Detect which cell encompasses the target text, then output its [x, y] center coordinate. 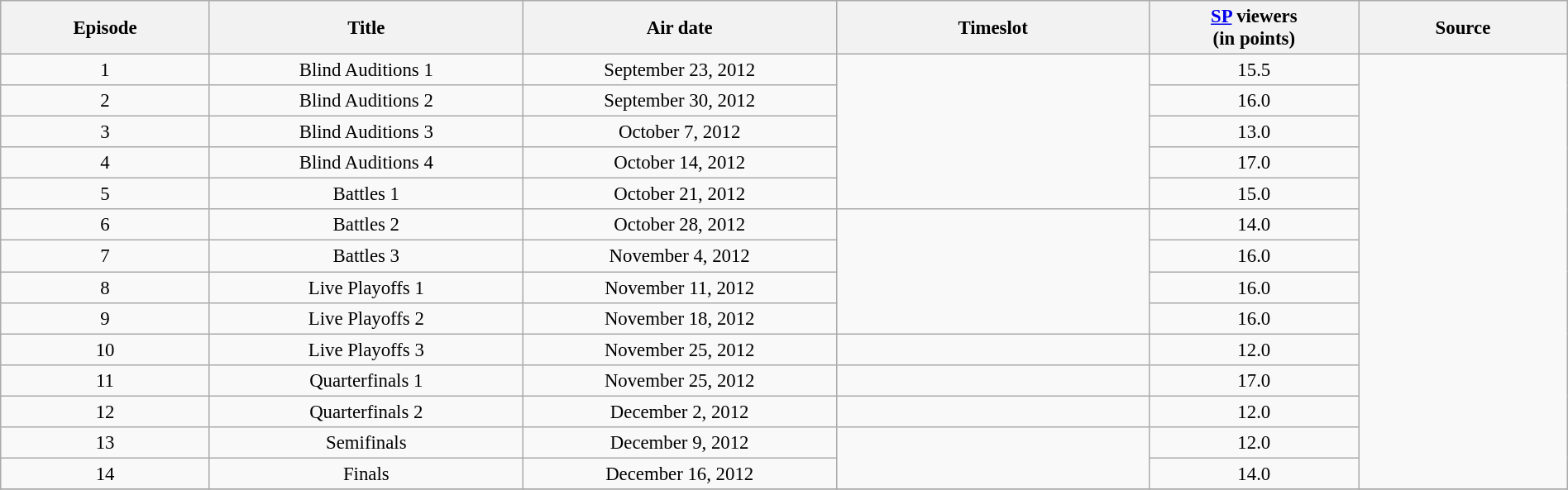
October 7, 2012 [680, 132]
October 28, 2012 [680, 226]
Semifinals [366, 443]
2 [106, 101]
November 4, 2012 [680, 256]
Live Playoffs 1 [366, 288]
11 [106, 380]
December 16, 2012 [680, 473]
October 21, 2012 [680, 194]
14 [106, 473]
3 [106, 132]
Title [366, 28]
Source [1464, 28]
10 [106, 350]
Finals [366, 473]
8 [106, 288]
12 [106, 412]
1 [106, 70]
Quarterfinals 1 [366, 380]
Quarterfinals 2 [366, 412]
9 [106, 318]
Battles 3 [366, 256]
15.5 [1254, 70]
September 30, 2012 [680, 101]
Episode [106, 28]
4 [106, 163]
December 9, 2012 [680, 443]
Air date [680, 28]
13.0 [1254, 132]
December 2, 2012 [680, 412]
October 14, 2012 [680, 163]
Blind Auditions 1 [366, 70]
September 23, 2012 [680, 70]
November 18, 2012 [680, 318]
Blind Auditions 2 [366, 101]
November 11, 2012 [680, 288]
5 [106, 194]
13 [106, 443]
Battles 1 [366, 194]
Blind Auditions 4 [366, 163]
15.0 [1254, 194]
Live Playoffs 2 [366, 318]
6 [106, 226]
7 [106, 256]
Blind Auditions 3 [366, 132]
Timeslot [992, 28]
SP viewers(in points) [1254, 28]
Live Playoffs 3 [366, 350]
Battles 2 [366, 226]
